Scan for the cell matching the given text and deliver its [X, Y] coordinate at center. 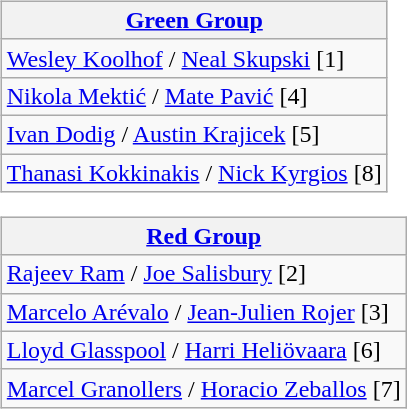
Lloyd Glasspool / Harri Heliövaara [6] [204, 350]
Red Group [204, 236]
Green Group [194, 20]
Marcel Granollers / Horacio Zeballos [7] [204, 388]
Ivan Dodig / Austin Krajicek [5] [194, 134]
Wesley Koolhof / Neal Skupski [1] [194, 58]
Thanasi Kokkinakis / Nick Kyrgios [8] [194, 173]
Marcelo Arévalo / Jean-Julien Rojer [3] [204, 312]
Nikola Mektić / Mate Pavić [4] [194, 96]
Rajeev Ram / Joe Salisbury [2] [204, 274]
